Return (X, Y) of the center of cell containing provided text 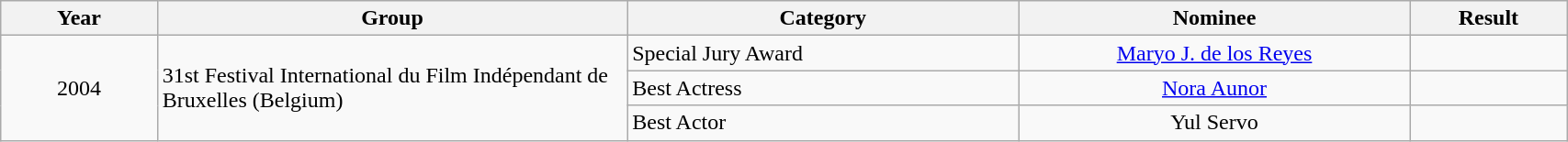
31st Festival International du Film Indépendant de Bruxelles (Belgium) (391, 88)
2004 (79, 88)
Nominee (1214, 18)
Best Actor (823, 123)
Nora Aunor (1214, 88)
Year (79, 18)
Yul Servo (1214, 123)
Group (391, 18)
Maryo J. de los Reyes (1214, 53)
Best Actress (823, 88)
Result (1488, 18)
Category (823, 18)
Special Jury Award (823, 53)
